Output the [x, y] coordinate of the center of the cell containing the given text.  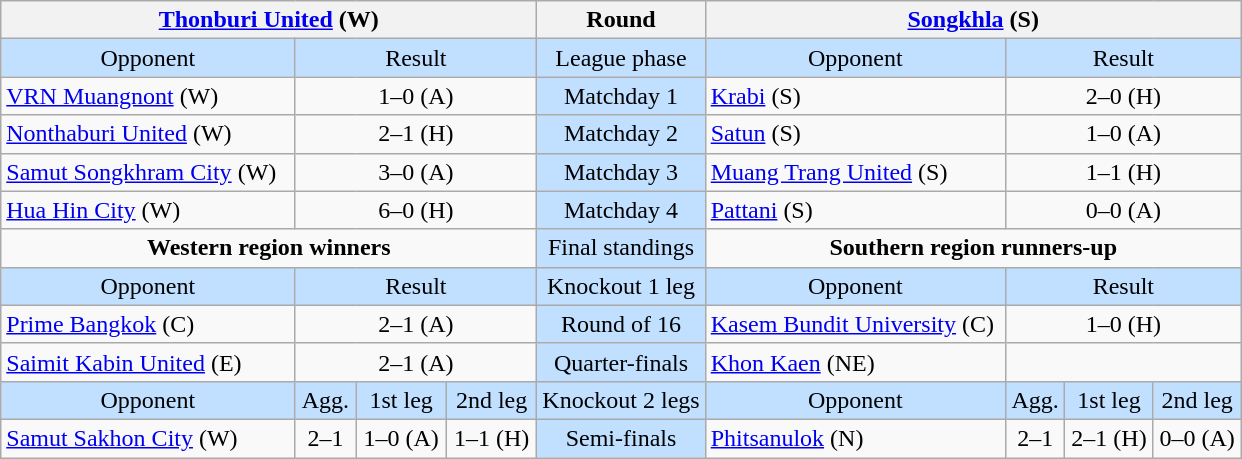
Round [621, 20]
6–0 (H) [416, 210]
Saimit Kabin United (E) [148, 362]
VRN Muangnont (W) [148, 96]
2–0 (H) [1123, 96]
Quarter-finals [621, 362]
Satun (S) [855, 134]
Samut Songkhram City (W) [148, 172]
League phase [621, 58]
Muang Trang United (S) [855, 172]
Krabi (S) [855, 96]
Matchday 4 [621, 210]
Phitsanulok (N) [855, 438]
Songkhla (S) [973, 20]
Kasem Bundit University (C) [855, 324]
Final standings [621, 248]
Matchday 3 [621, 172]
Semi-finals [621, 438]
Nonthaburi United (W) [148, 134]
Thonburi United (W) [269, 20]
3–0 (A) [416, 172]
Southern region runners-up [973, 248]
Samut Sakhon City (W) [148, 438]
Knockout 2 legs [621, 400]
Western region winners [269, 248]
Matchday 2 [621, 134]
Prime Bangkok (C) [148, 324]
Khon Kaen (NE) [855, 362]
Round of 16 [621, 324]
1–0 (H) [1123, 324]
Pattani (S) [855, 210]
Knockout 1 leg [621, 286]
Hua Hin City (W) [148, 210]
Matchday 1 [621, 96]
